Locate the cell with the specified text and output its (X, Y) center coordinate. 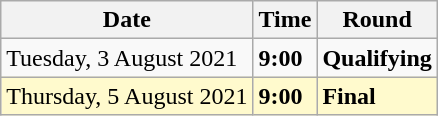
Time (285, 20)
Final (377, 96)
Round (377, 20)
Date (127, 20)
Qualifying (377, 58)
Tuesday, 3 August 2021 (127, 58)
Thursday, 5 August 2021 (127, 96)
